Capture the cell that displays the provided text and extract its (x, y) central coordinate. 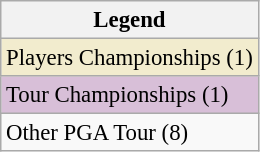
Tour Championships (1) (130, 95)
Legend (130, 20)
Other PGA Tour (8) (130, 133)
Players Championships (1) (130, 58)
